Determine the (x, y) coordinate at the center of the cell enclosing the given text.  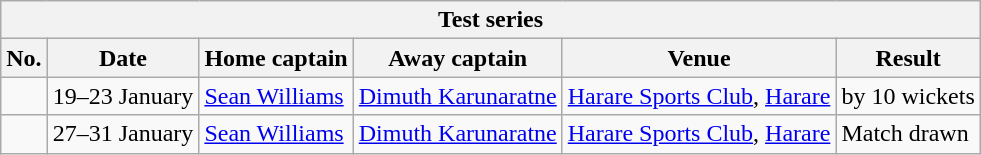
Away captain (458, 58)
Home captain (276, 58)
by 10 wickets (908, 96)
Match drawn (908, 134)
No. (24, 58)
19–23 January (123, 96)
27–31 January (123, 134)
Date (123, 58)
Venue (699, 58)
Result (908, 58)
Test series (491, 20)
